Detect which cell encompasses the target text, then output its [X, Y] center coordinate. 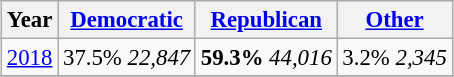
3.2% 2,345 [394, 58]
37.5% 22,847 [127, 58]
Year [30, 20]
2018 [30, 58]
Other [394, 20]
Democratic [127, 20]
Republican [266, 20]
59.3% 44,016 [266, 58]
